Output the (x, y) coordinate of the center of the cell containing the given text.  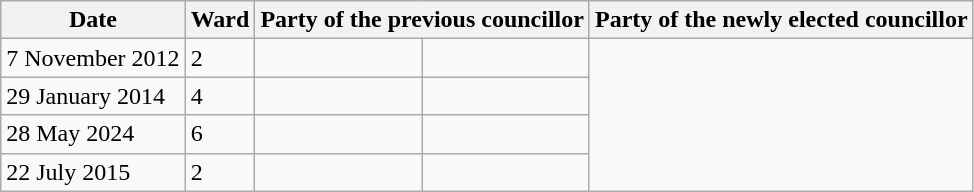
Date (93, 20)
28 May 2024 (93, 134)
Party of the newly elected councillor (781, 20)
7 November 2012 (93, 58)
Party of the previous councillor (422, 20)
29 January 2014 (93, 96)
22 July 2015 (93, 172)
4 (220, 96)
Ward (220, 20)
6 (220, 134)
